Locate the cell with the specified text and output its [X, Y] center coordinate. 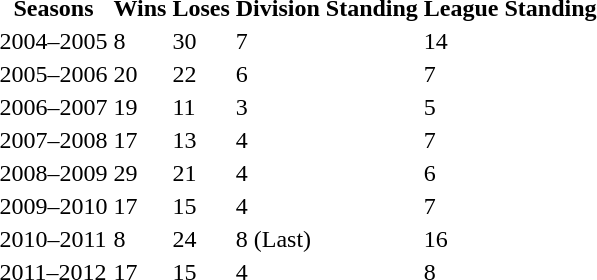
22 [201, 74]
29 [140, 173]
19 [140, 107]
15 [201, 206]
11 [201, 107]
3 [326, 107]
13 [201, 140]
21 [201, 173]
20 [140, 74]
8 (Last) [326, 239]
6 [326, 74]
7 [326, 41]
30 [201, 41]
24 [201, 239]
